Return [X, Y] of the center of cell containing provided text 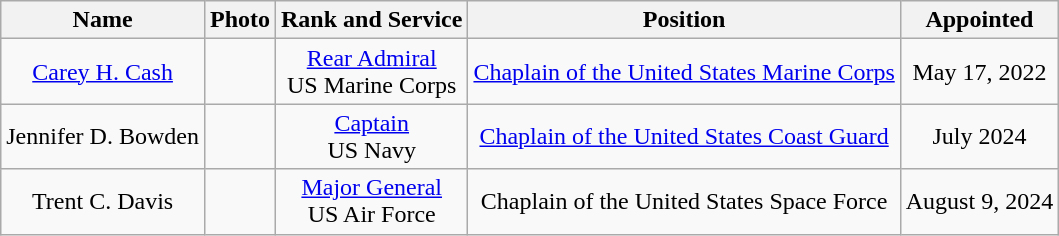
Rear Admiral US Marine Corps [372, 72]
August 9, 2024 [979, 202]
Name [103, 20]
July 2024 [979, 136]
Captain US Navy [372, 136]
Chaplain of the United States Marine Corps [684, 72]
Chaplain of the United States Space Force [684, 202]
Trent C. Davis [103, 202]
May 17, 2022 [979, 72]
Major General US Air Force [372, 202]
Jennifer D. Bowden [103, 136]
Rank and Service [372, 20]
Position [684, 20]
Chaplain of the United States Coast Guard [684, 136]
Photo [240, 20]
Appointed [979, 20]
Carey H. Cash [103, 72]
